Detect which cell encompasses the target text, then output its [x, y] center coordinate. 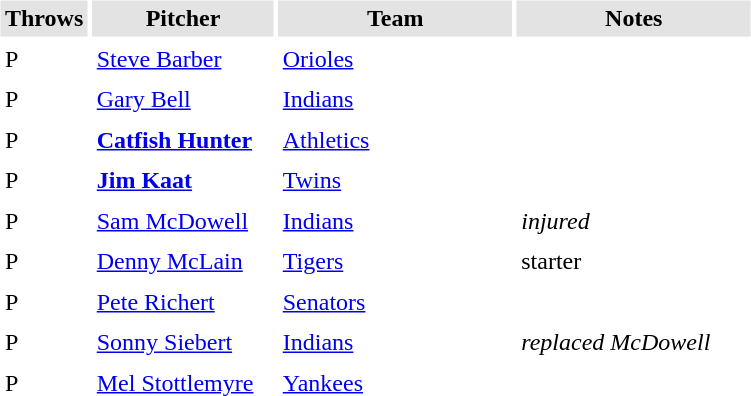
Athletics [395, 140]
Steve Barber [183, 59]
Senators [395, 302]
Gary Bell [183, 100]
starter [634, 262]
Jim Kaat [183, 180]
Pete Richert [183, 302]
Pitcher [183, 18]
Team [395, 18]
Throws [44, 18]
Sam McDowell [183, 221]
Notes [634, 18]
Catfish Hunter [183, 140]
Orioles [395, 59]
Denny McLain [183, 262]
injured [634, 221]
Sonny Siebert [183, 342]
Twins [395, 180]
replaced McDowell [634, 342]
Tigers [395, 262]
